Locate the cell with the specified text and output its [x, y] center coordinate. 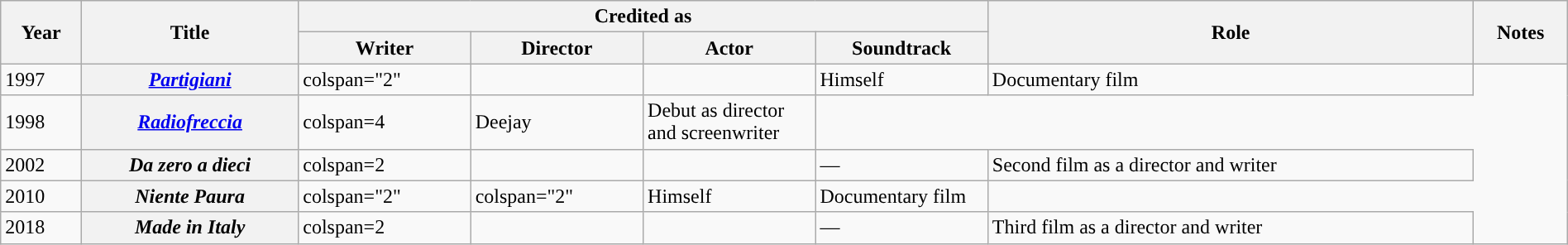
Role [1231, 32]
Debut as director and screenwriter [729, 122]
2010 [41, 196]
Soundtrack [901, 48]
Director [557, 48]
Notes [1520, 32]
1998 [41, 122]
Writer [385, 48]
Title [190, 32]
Second film as a director and writer [1231, 165]
2018 [41, 228]
Partigiani [190, 79]
Radiofreccia [190, 122]
Made in Italy [190, 228]
Da zero a dieci [190, 165]
Actor [729, 48]
Year [41, 32]
colspan=4 [385, 122]
Niente Paura [190, 196]
2002 [41, 165]
Credited as [643, 17]
Third film as a director and writer [1231, 228]
1997 [41, 79]
Deejay [557, 122]
